Identify which cell holds the provided text, then report its (x, y) central coordinate. 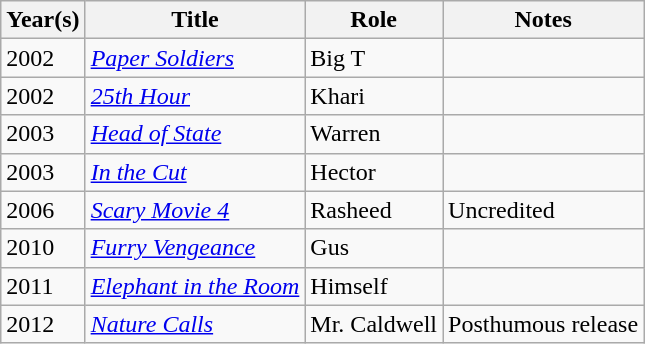
Gus (374, 248)
Year(s) (43, 20)
2012 (43, 324)
Paper Soldiers (195, 58)
Notes (544, 20)
2010 (43, 248)
Role (374, 20)
In the Cut (195, 172)
Nature Calls (195, 324)
2006 (43, 210)
Posthumous release (544, 324)
Hector (374, 172)
Warren (374, 134)
Khari (374, 96)
25th Hour (195, 96)
Mr. Caldwell (374, 324)
Scary Movie 4 (195, 210)
2011 (43, 286)
Big T (374, 58)
Elephant in the Room (195, 286)
Himself (374, 286)
Furry Vengeance (195, 248)
Uncredited (544, 210)
Title (195, 20)
Head of State (195, 134)
Rasheed (374, 210)
